Pinpoint the cell where the given text exists, returning its [X, Y] midpoint coordinate. 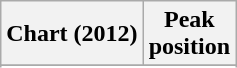
Chart (2012) [72, 34]
Peakposition [189, 34]
